Detect which cell encompasses the target text, then output its [x, y] center coordinate. 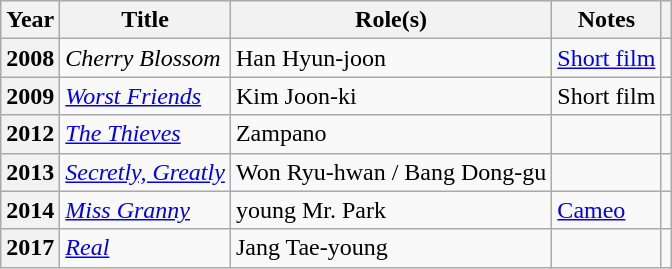
Won Ryu-hwan / Bang Dong-gu [390, 172]
Zampano [390, 134]
2017 [30, 248]
2012 [30, 134]
Title [146, 20]
Kim Joon-ki [390, 96]
Cameo [606, 210]
The Thieves [146, 134]
2009 [30, 96]
Secretly, Greatly [146, 172]
Miss Granny [146, 210]
young Mr. Park [390, 210]
2014 [30, 210]
Notes [606, 20]
Cherry Blossom [146, 58]
Role(s) [390, 20]
2013 [30, 172]
Real [146, 248]
Worst Friends [146, 96]
Han Hyun-joon [390, 58]
Jang Tae-young [390, 248]
2008 [30, 58]
Year [30, 20]
